Determine the (X, Y) coordinate at the center of the cell enclosing the given text.  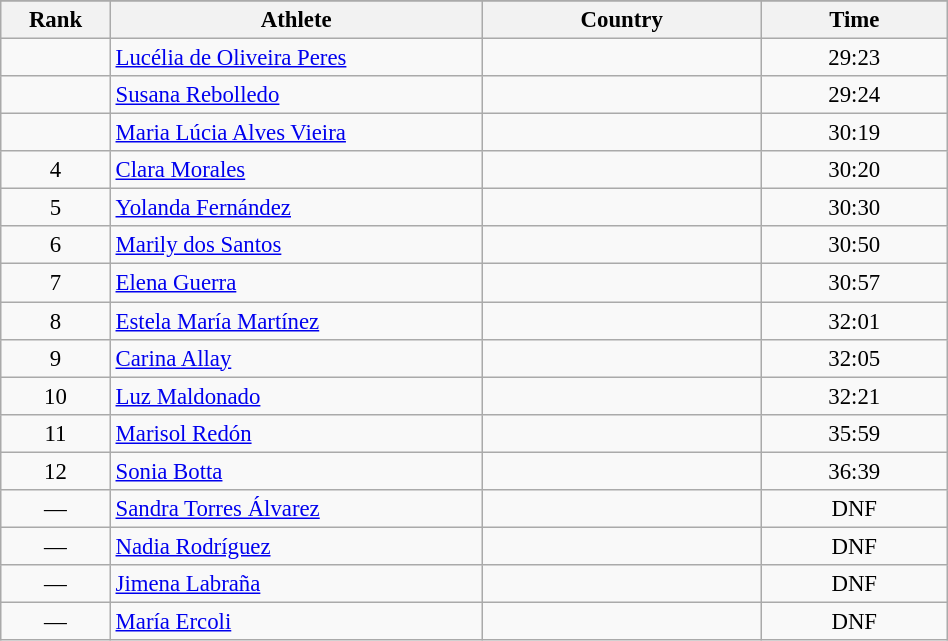
32:01 (854, 321)
29:24 (854, 95)
María Ercoli (296, 621)
Sandra Torres Álvarez (296, 509)
Estela María Martínez (296, 321)
5 (56, 208)
Susana Rebolledo (296, 95)
Lucélia de Oliveira Peres (296, 58)
Country (622, 20)
36:39 (854, 471)
10 (56, 396)
Marisol Redón (296, 433)
30:20 (854, 170)
Carina Allay (296, 358)
Elena Guerra (296, 283)
30:57 (854, 283)
30:30 (854, 208)
29:23 (854, 58)
9 (56, 358)
Sonia Botta (296, 471)
11 (56, 433)
12 (56, 471)
Yolanda Fernández (296, 208)
4 (56, 170)
Clara Morales (296, 170)
Maria Lúcia Alves Vieira (296, 133)
6 (56, 245)
32:21 (854, 396)
30:19 (854, 133)
Time (854, 20)
Luz Maldonado (296, 396)
32:05 (854, 358)
Rank (56, 20)
Athlete (296, 20)
Nadia Rodríguez (296, 546)
35:59 (854, 433)
30:50 (854, 245)
7 (56, 283)
Jimena Labraña (296, 584)
Marily dos Santos (296, 245)
8 (56, 321)
